Find where the given text appears and provide that cell's center as (x, y) coordinate. 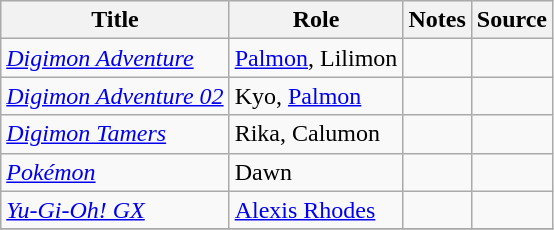
Role (316, 20)
Alexis Rhodes (316, 210)
Rika, Calumon (316, 134)
Source (512, 20)
Kyo, Palmon (316, 96)
Yu-Gi-Oh! GX (115, 210)
Title (115, 20)
Digimon Tamers (115, 134)
Pokémon (115, 172)
Dawn (316, 172)
Notes (437, 20)
Digimon Adventure 02 (115, 96)
Palmon, Lilimon (316, 58)
Digimon Adventure (115, 58)
